Identify which cell holds the provided text, then report its [X, Y] central coordinate. 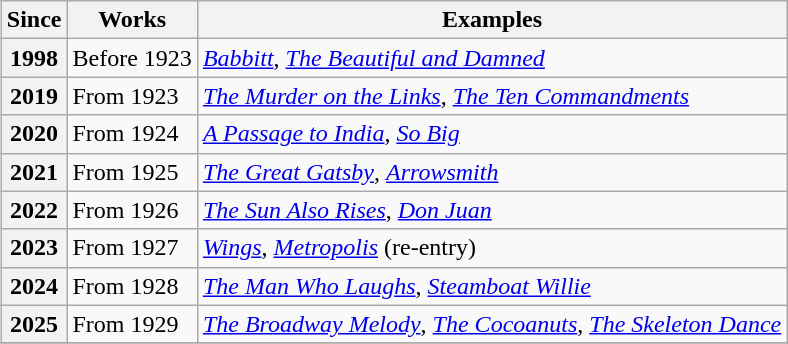
The Murder on the Links, The Ten Commandments [492, 96]
From 1928 [132, 286]
From 1924 [132, 134]
1998 [34, 58]
Since [34, 20]
2024 [34, 286]
From 1926 [132, 210]
2025 [34, 324]
From 1927 [132, 248]
Works [132, 20]
2023 [34, 248]
Wings, Metropolis (re-entry) [492, 248]
From 1925 [132, 172]
From 1923 [132, 96]
2020 [34, 134]
Examples [492, 20]
A Passage to India, So Big [492, 134]
The Sun Also Rises, Don Juan [492, 210]
From 1929 [132, 324]
2022 [34, 210]
The Broadway Melody, The Cocoanuts, The Skeleton Dance [492, 324]
Before 1923 [132, 58]
The Man Who Laughs, Steamboat Willie [492, 286]
2021 [34, 172]
Babbitt, The Beautiful and Damned [492, 58]
The Great Gatsby, Arrowsmith [492, 172]
2019 [34, 96]
